Extract the (X, Y) coordinate from the center of the cell holding the provided text.  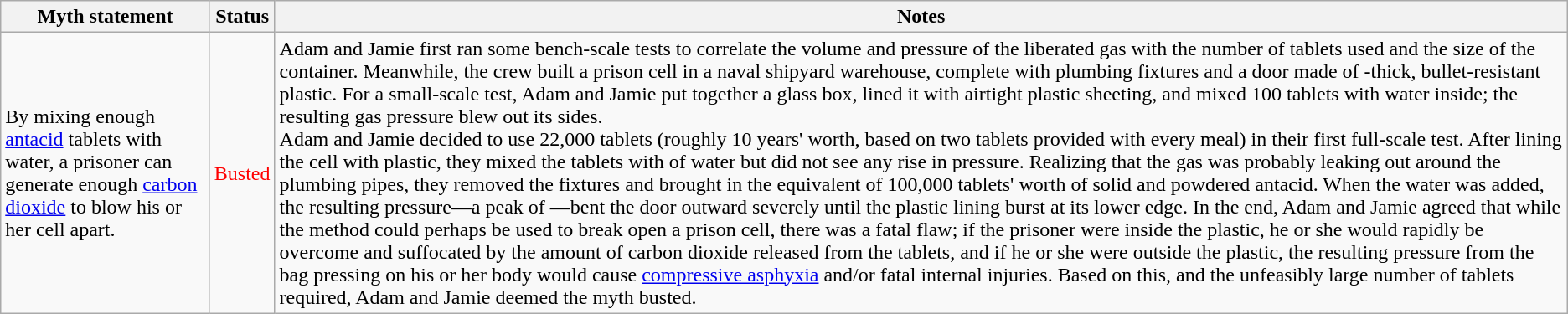
Status (242, 17)
By mixing enough antacid tablets with water, a prisoner can generate enough carbon dioxide to blow his or her cell apart. (106, 172)
Notes (921, 17)
Busted (242, 172)
Myth statement (106, 17)
